For the text-containing cell, return its midpoint in [X, Y] coordinate format. 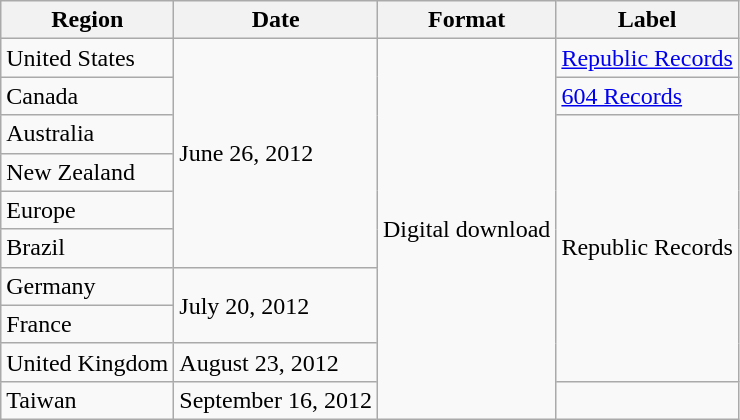
Australia [88, 134]
United Kingdom [88, 362]
July 20, 2012 [276, 305]
September 16, 2012 [276, 400]
Digital download [467, 230]
Canada [88, 96]
Europe [88, 210]
United States [88, 58]
Label [647, 20]
Format [467, 20]
August 23, 2012 [276, 362]
New Zealand [88, 172]
604 Records [647, 96]
Germany [88, 286]
Date [276, 20]
Taiwan [88, 400]
Brazil [88, 248]
France [88, 324]
Region [88, 20]
June 26, 2012 [276, 153]
